Detect which cell encompasses the target text, then output its (x, y) center coordinate. 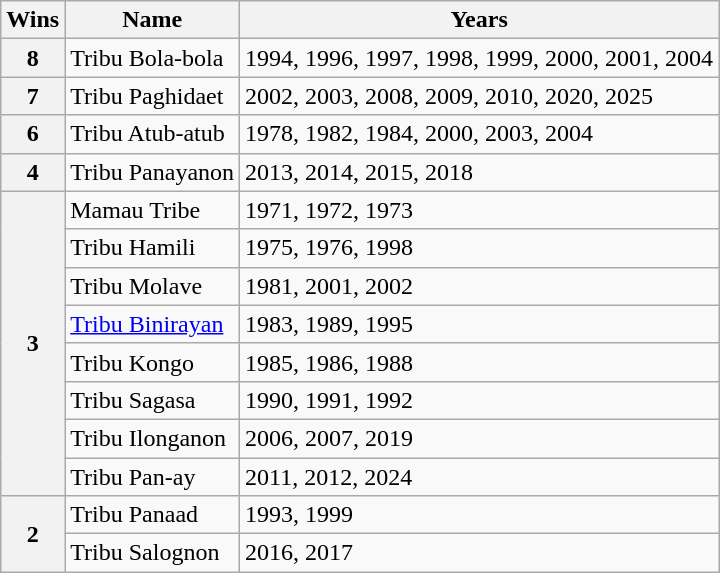
1990, 1991, 1992 (480, 400)
2011, 2012, 2024 (480, 477)
1975, 1976, 1998 (480, 248)
Tribu Atub-atub (152, 134)
Tribu Binirayan (152, 324)
Tribu Salognon (152, 553)
1981, 2001, 2002 (480, 286)
Tribu Panayanon (152, 172)
Tribu Hamili (152, 248)
1985, 1986, 1988 (480, 362)
Tribu Bola-bola (152, 58)
2006, 2007, 2019 (480, 438)
Years (480, 20)
8 (33, 58)
1983, 1989, 1995 (480, 324)
2013, 2014, 2015, 2018 (480, 172)
Tribu Paghidaet (152, 96)
2002, 2003, 2008, 2009, 2010, 2020, 2025 (480, 96)
Tribu Molave (152, 286)
2 (33, 534)
1993, 1999 (480, 515)
Tribu Kongo (152, 362)
Tribu Pan-ay (152, 477)
Tribu Sagasa (152, 400)
6 (33, 134)
2016, 2017 (480, 553)
Wins (33, 20)
7 (33, 96)
Mamau Tribe (152, 210)
1978, 1982, 1984, 2000, 2003, 2004 (480, 134)
Name (152, 20)
Tribu Ilonganon (152, 438)
1971, 1972, 1973 (480, 210)
1994, 1996, 1997, 1998, 1999, 2000, 2001, 2004 (480, 58)
4 (33, 172)
3 (33, 343)
Tribu Panaad (152, 515)
